Output the (x, y) coordinate of the center of the cell containing the given text.  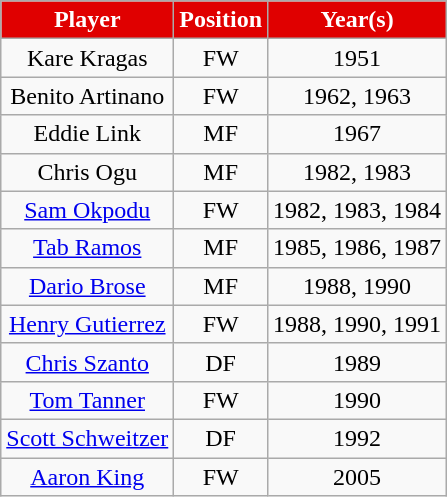
Tab Ramos (88, 248)
Dario Brose (88, 286)
Benito Artinano (88, 96)
Eddie Link (88, 134)
1985, 1986, 1987 (358, 248)
2005 (358, 477)
Henry Gutierrez (88, 324)
1951 (358, 58)
Player (88, 20)
Chris Szanto (88, 362)
Scott Schweitzer (88, 438)
Position (221, 20)
Tom Tanner (88, 400)
1982, 1983 (358, 172)
1990 (358, 400)
Kare Kragas (88, 58)
1988, 1990, 1991 (358, 324)
Aaron King (88, 477)
Year(s) (358, 20)
1967 (358, 134)
1992 (358, 438)
1989 (358, 362)
Sam Okpodu (88, 210)
1982, 1983, 1984 (358, 210)
1988, 1990 (358, 286)
1962, 1963 (358, 96)
Chris Ogu (88, 172)
